Locate the cell with the specified text and output its (x, y) center coordinate. 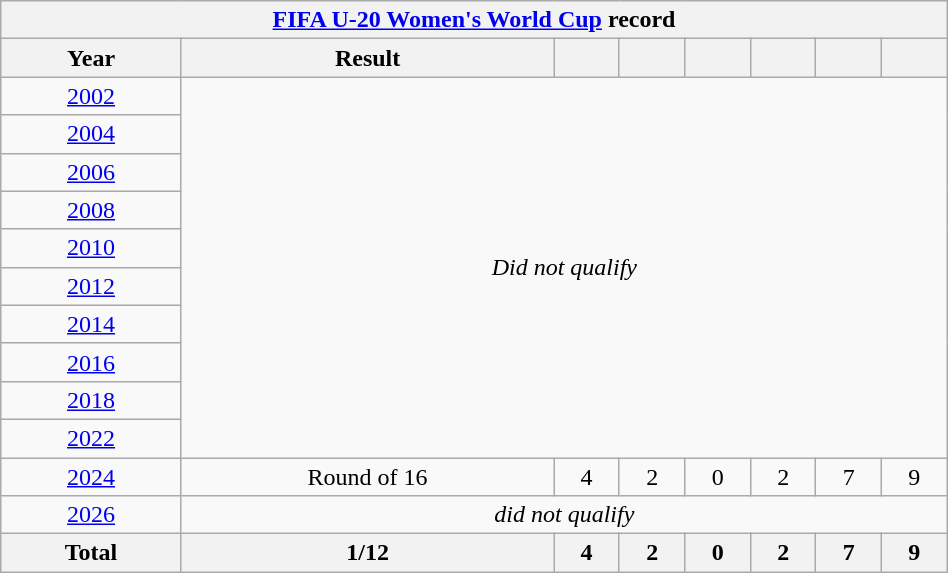
2010 (92, 248)
2006 (92, 172)
2026 (92, 515)
did not qualify (564, 515)
Round of 16 (368, 477)
2014 (92, 324)
2022 (92, 438)
Did not qualify (564, 268)
2024 (92, 477)
2004 (92, 134)
2012 (92, 286)
Total (92, 553)
FIFA U-20 Women's World Cup record (474, 20)
2016 (92, 362)
2002 (92, 96)
1/12 (368, 553)
2008 (92, 210)
2018 (92, 400)
Year (92, 58)
Result (368, 58)
